Determine the [X, Y] coordinate at the center of the cell enclosing the given text.  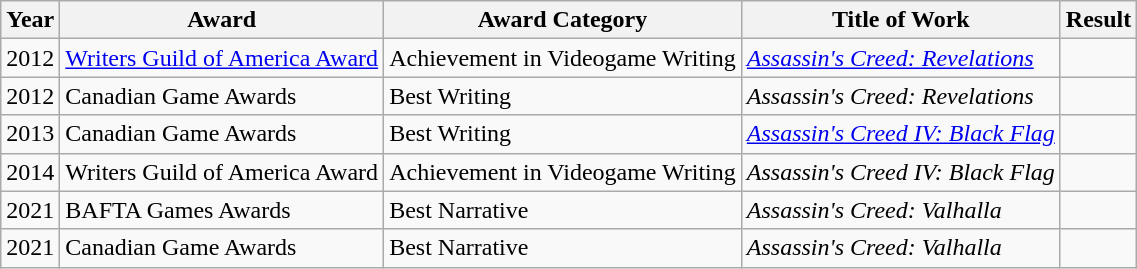
Title of Work [900, 20]
Year [30, 20]
Result [1098, 20]
2013 [30, 134]
2014 [30, 172]
Award [222, 20]
BAFTA Games Awards [222, 210]
Award Category [563, 20]
